Detect which cell encompasses the target text, then output its (X, Y) center coordinate. 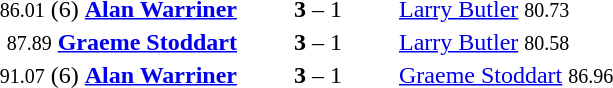
3 – 1 (318, 42)
